Search for the cell housing the specified text and yield its (X, Y) center coordinate. 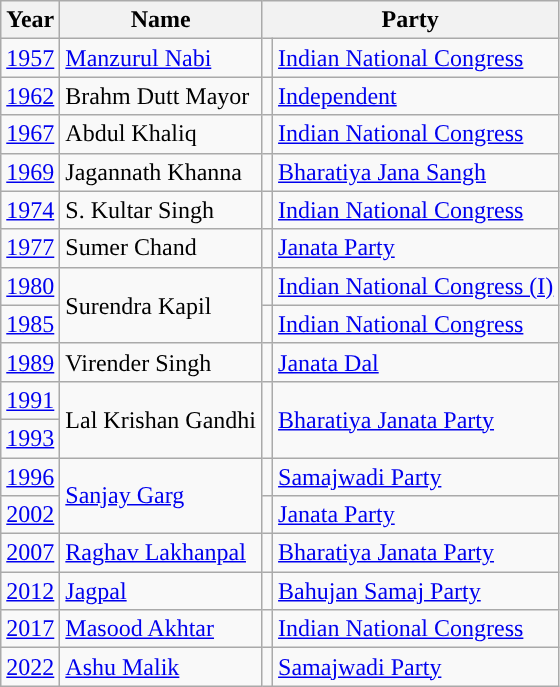
2007 (30, 553)
2022 (30, 667)
Brahm Dutt Mayor (161, 96)
1957 (30, 58)
Lal Krishan Gandhi (161, 419)
Ashu Malik (161, 667)
Jagpal (161, 591)
2002 (30, 515)
1989 (30, 362)
1985 (30, 324)
Surendra Kapil (161, 305)
Janata Dal (416, 362)
Sumer Chand (161, 248)
S. Kultar Singh (161, 210)
Name (161, 20)
2017 (30, 629)
Indian National Congress (I) (416, 286)
1991 (30, 400)
Bahujan Samaj Party (416, 591)
1980 (30, 286)
2012 (30, 591)
Sanjay Garg (161, 496)
Bharatiya Jana Sangh (416, 172)
1996 (30, 477)
1967 (30, 134)
Party (410, 20)
Year (30, 20)
1974 (30, 210)
Masood Akhtar (161, 629)
Raghav Lakhanpal (161, 553)
Virender Singh (161, 362)
Jagannath Khanna (161, 172)
1977 (30, 248)
Independent (416, 96)
1969 (30, 172)
1993 (30, 438)
1962 (30, 96)
Abdul Khaliq (161, 134)
Manzurul Nabi (161, 58)
